Scan for the cell matching the given text and deliver its [x, y] coordinate at center. 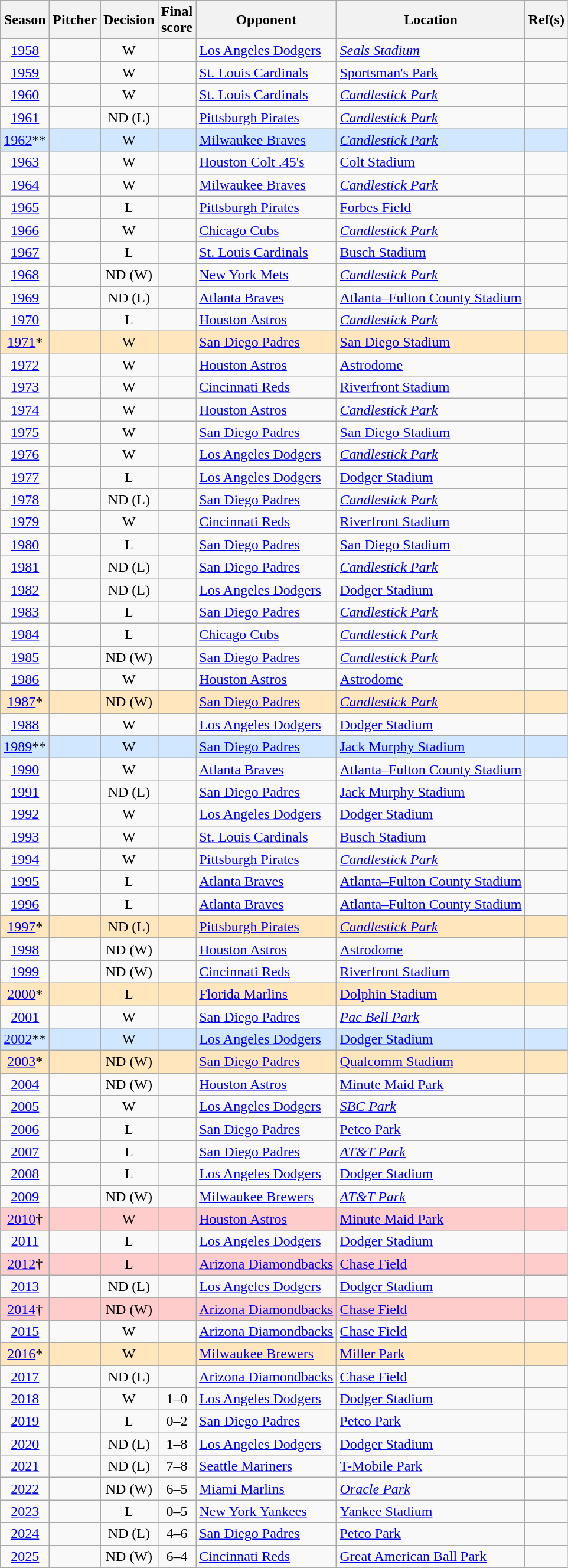
2018 [25, 1399]
Florida Marlins [266, 994]
2016* [25, 1354]
2002** [25, 1039]
Season [25, 20]
2001 [25, 1016]
2025 [25, 1556]
1983 [25, 612]
1976 [25, 455]
1968 [25, 275]
2020 [25, 1444]
2010† [25, 1219]
1998 [25, 949]
1993 [25, 837]
2023 [25, 1511]
4–6 [177, 1534]
1972 [25, 365]
2013 [25, 1286]
1966 [25, 230]
Oracle Park [431, 1489]
1964 [25, 185]
1984 [25, 634]
Ref(s) [546, 20]
2014† [25, 1309]
1992 [25, 814]
2000* [25, 994]
1985 [25, 657]
1–0 [177, 1399]
Miami Marlins [266, 1489]
2006 [25, 1129]
1973 [25, 387]
Miller Park [431, 1354]
Great American Ball Park [431, 1556]
2017 [25, 1377]
2004 [25, 1084]
New York Mets [266, 275]
1969 [25, 297]
Qualcomm Stadium [431, 1062]
Forbes Field [431, 207]
2008 [25, 1174]
New York Yankees [266, 1511]
2005 [25, 1107]
Yankee Stadium [431, 1511]
1963 [25, 162]
2012† [25, 1264]
2015 [25, 1331]
1971* [25, 343]
1987* [25, 702]
1962** [25, 140]
1991 [25, 792]
1965 [25, 207]
SBC Park [431, 1107]
2019 [25, 1422]
1988 [25, 725]
Seattle Mariners [266, 1466]
1959 [25, 73]
1981 [25, 567]
2007 [25, 1152]
1996 [25, 904]
Pitcher [75, 20]
1960 [25, 95]
2022 [25, 1489]
1975 [25, 432]
0–2 [177, 1422]
Pac Bell Park [431, 1016]
1990 [25, 770]
1980 [25, 545]
1974 [25, 410]
Houston Colt .45's [266, 162]
6–4 [177, 1556]
1978 [25, 500]
1995 [25, 882]
1986 [25, 680]
T-Mobile Park [431, 1466]
1989** [25, 747]
1–8 [177, 1444]
1997* [25, 927]
1979 [25, 522]
Sportsman's Park [431, 73]
1958 [25, 50]
2021 [25, 1466]
0–5 [177, 1511]
6–5 [177, 1489]
Decision [129, 20]
1967 [25, 252]
7–8 [177, 1466]
1999 [25, 972]
1977 [25, 477]
Colt Stadium [431, 162]
Finalscore [177, 20]
Location [431, 20]
2011 [25, 1241]
1982 [25, 589]
Seals Stadium [431, 50]
1994 [25, 859]
1961 [25, 118]
1970 [25, 320]
2003* [25, 1062]
2024 [25, 1534]
2009 [25, 1197]
Dolphin Stadium [431, 994]
Opponent [266, 20]
